Return [x, y] of the center of cell containing provided text 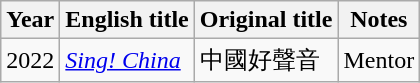
Original title [266, 20]
2022 [30, 60]
中國好聲音 [266, 60]
English title [127, 20]
Sing! China [127, 60]
Mentor [379, 60]
Year [30, 20]
Notes [379, 20]
